Determine the [x, y] coordinate at the center of the cell enclosing the given text.  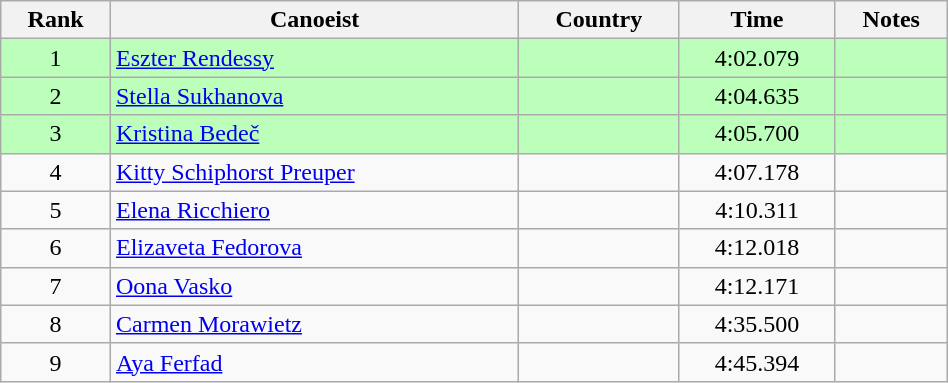
1 [56, 58]
5 [56, 210]
4:02.079 [758, 58]
9 [56, 362]
4:10.311 [758, 210]
Canoeist [314, 20]
Time [758, 20]
Elizaveta Fedorova [314, 248]
4:35.500 [758, 324]
3 [56, 134]
Country [599, 20]
8 [56, 324]
4:12.018 [758, 248]
Rank [56, 20]
Carmen Morawietz [314, 324]
4:04.635 [758, 96]
Stella Sukhanova [314, 96]
Notes [891, 20]
Aya Ferfad [314, 362]
Kristina Bedeč [314, 134]
4:45.394 [758, 362]
4:07.178 [758, 172]
2 [56, 96]
6 [56, 248]
Eszter Rendessy [314, 58]
Elena Ricchiero [314, 210]
4:05.700 [758, 134]
7 [56, 286]
4:12.171 [758, 286]
4 [56, 172]
Oona Vasko [314, 286]
Kitty Schiphorst Preuper [314, 172]
